For the text-containing cell, return its midpoint in (x, y) coordinate format. 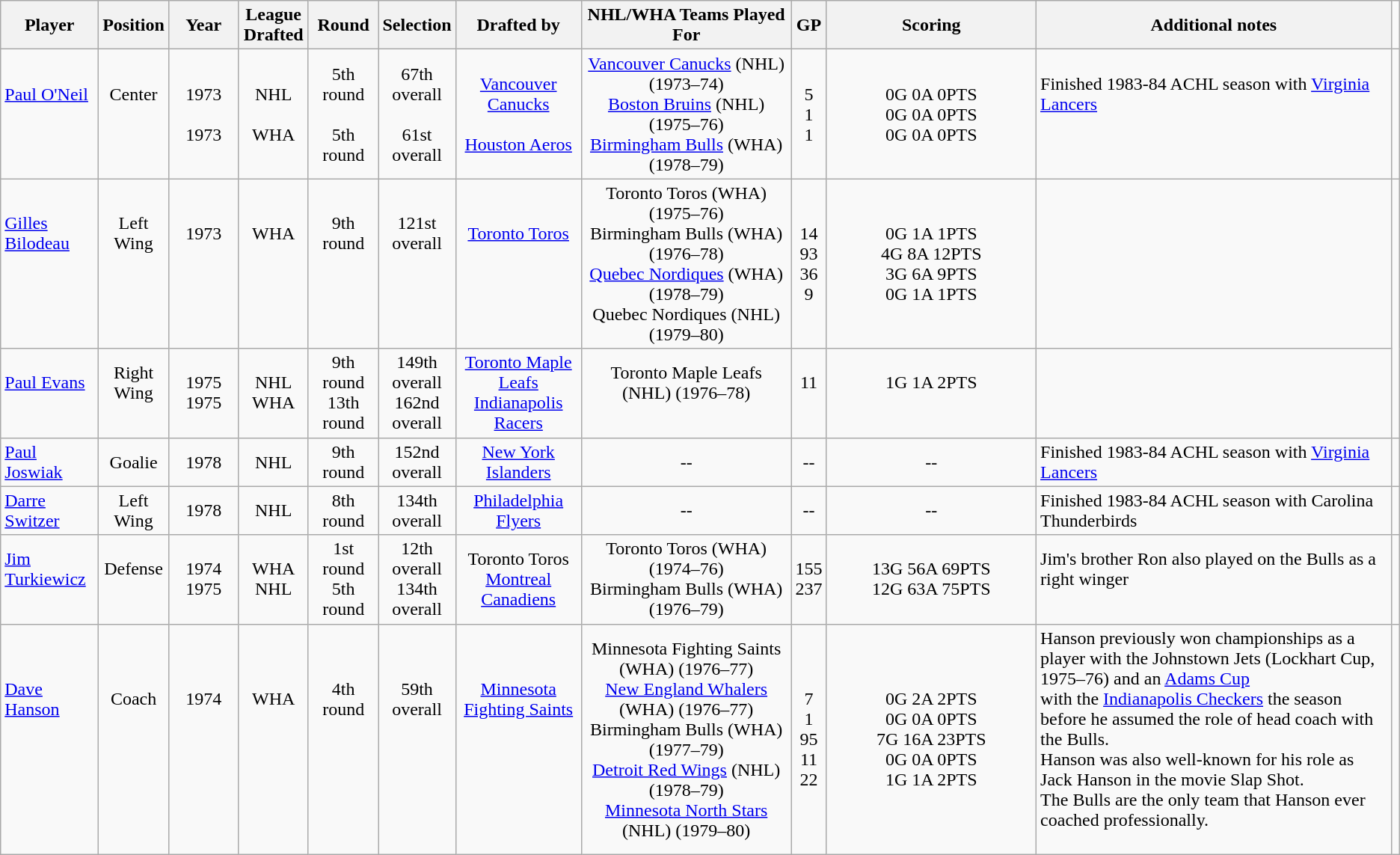
9th round13th round (343, 393)
Toronto Maple Leafs (NHL) (1976–78) (687, 393)
Darre Switzer (49, 510)
NHL/WHA Teams Played For (687, 25)
Philadelphia Flyers (518, 510)
Right Wing (134, 393)
0G 2A 2PTS0G 0A 0PTS7G 16A 23PTS0G 0A 0PTS1G 1A 2PTS (932, 739)
Paul Evans (49, 393)
WHANHL (274, 579)
Paul Joswiak (49, 462)
71951122 (809, 739)
1974 (203, 739)
1973 (203, 263)
13G 56A 69PTS12G 63A 75PTS (932, 579)
Coach (134, 739)
4th round (343, 739)
Paul O'Neil (49, 114)
12th overall134th overall (417, 579)
19751975 (203, 393)
Toronto Toros (WHA) (1974–76)Birmingham Bulls (WHA) (1976–79) (687, 579)
1st round5th round (343, 579)
155237 (809, 579)
Additional notes (1215, 25)
Center (134, 114)
11 (809, 393)
67th overall61st overall (417, 114)
Toronto TorosMontreal Canadiens (518, 579)
Jim's brother Ron also played on the Bulls as a right winger (1215, 579)
8th round (343, 510)
Player (49, 25)
Goalie (134, 462)
Year (203, 25)
Drafted by (518, 25)
Vancouver CanucksHouston Aeros (518, 114)
134th overall (417, 510)
Scoring (932, 25)
Vancouver Canucks (NHL) (1973–74)Boston Bruins (NHL) (1975–76)Birmingham Bulls (WHA) (1978–79) (687, 114)
Position (134, 25)
GP (809, 25)
149th overall162nd overall (417, 393)
1G 1A 2PTS (932, 393)
19741975 (203, 579)
Jim Turkiewicz (49, 579)
0G 0A 0PTS0G 0A 0PTS0G 0A 0PTS (932, 114)
Selection (417, 25)
59th overall (417, 739)
Dave Hanson (49, 739)
0G 1A 1PTS4G 8A 12PTS3G 6A 9PTS0G 1A 1PTS (932, 263)
511 (809, 114)
Round (343, 25)
Gilles Bilodeau (49, 263)
121st overall (417, 263)
New York Islanders (518, 462)
Toronto Toros (WHA) (1975–76)Birmingham Bulls (WHA) (1976–78)Quebec Nordiques (WHA) (1978–79)Quebec Nordiques (NHL) (1979–80) (687, 263)
1493369 (809, 263)
152nd overall (417, 462)
Toronto Maple LeafsIndianapolis Racers (518, 393)
Minnesota Fighting Saints (518, 739)
Defense (134, 579)
19731973 (203, 114)
5th round5th round (343, 114)
League Drafted (274, 25)
Finished 1983-84 ACHL season with Carolina Thunderbirds (1215, 510)
Toronto Toros (518, 263)
